Return (x, y) of the center of cell containing provided text 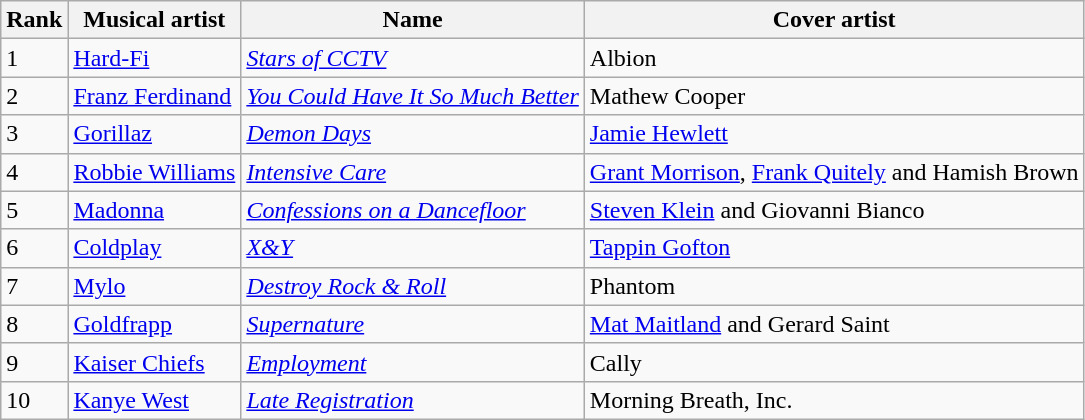
1 (34, 58)
Name (412, 20)
10 (34, 400)
Phantom (834, 286)
3 (34, 134)
Steven Klein and Giovanni Bianco (834, 210)
Robbie Williams (154, 172)
9 (34, 362)
4 (34, 172)
Goldfrapp (154, 324)
Intensive Care (412, 172)
You Could Have It So Much Better (412, 96)
Madonna (154, 210)
5 (34, 210)
X&Y (412, 248)
Rank (34, 20)
Destroy Rock & Roll (412, 286)
Mat Maitland and Gerard Saint (834, 324)
Demon Days (412, 134)
Mathew Cooper (834, 96)
Mylo (154, 286)
Coldplay (154, 248)
Confessions on a Dancefloor (412, 210)
Jamie Hewlett (834, 134)
Gorillaz (154, 134)
Musical artist (154, 20)
Kanye West (154, 400)
Hard-Fi (154, 58)
Late Registration (412, 400)
Supernature (412, 324)
6 (34, 248)
Morning Breath, Inc. (834, 400)
Franz Ferdinand (154, 96)
Kaiser Chiefs (154, 362)
7 (34, 286)
Stars of CCTV (412, 58)
8 (34, 324)
Employment (412, 362)
Tappin Gofton (834, 248)
Cover artist (834, 20)
2 (34, 96)
Albion (834, 58)
Grant Morrison, Frank Quitely and Hamish Brown (834, 172)
Cally (834, 362)
